Locate the cell with the specified text and output its [X, Y] center coordinate. 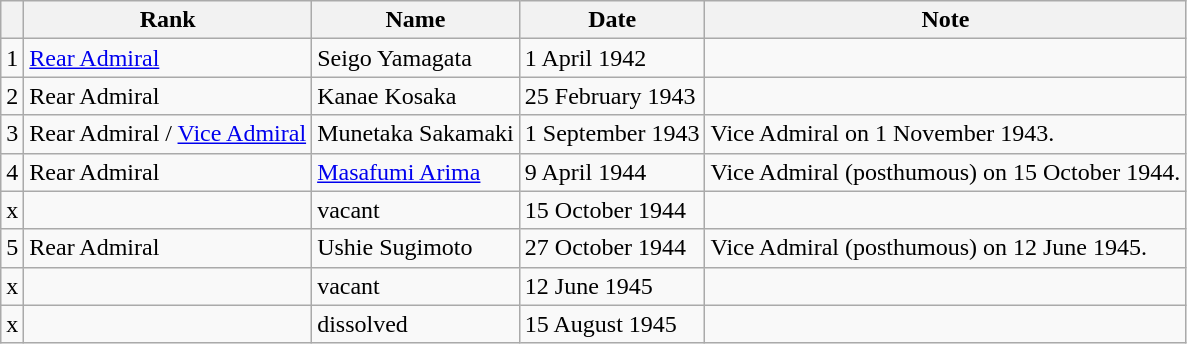
15 August 1945 [612, 324]
25 February 1943 [612, 96]
Rear Admiral / Vice Admiral [168, 134]
Vice Admiral on 1 November 1943. [946, 134]
Date [612, 20]
9 April 1944 [612, 172]
3 [12, 134]
Note [946, 20]
Masafumi Arima [416, 172]
Rank [168, 20]
Ushie Sugimoto [416, 248]
27 October 1944 [612, 248]
Name [416, 20]
Munetaka Sakamaki [416, 134]
Kanae Kosaka [416, 96]
Vice Admiral (posthumous) on 12 June 1945. [946, 248]
1 [12, 58]
1 April 1942 [612, 58]
1 September 1943 [612, 134]
2 [12, 96]
Vice Admiral (posthumous) on 15 October 1944. [946, 172]
5 [12, 248]
15 October 1944 [612, 210]
Seigo Yamagata [416, 58]
4 [12, 172]
dissolved [416, 324]
12 June 1945 [612, 286]
